For the text-containing cell, return its midpoint in (X, Y) coordinate format. 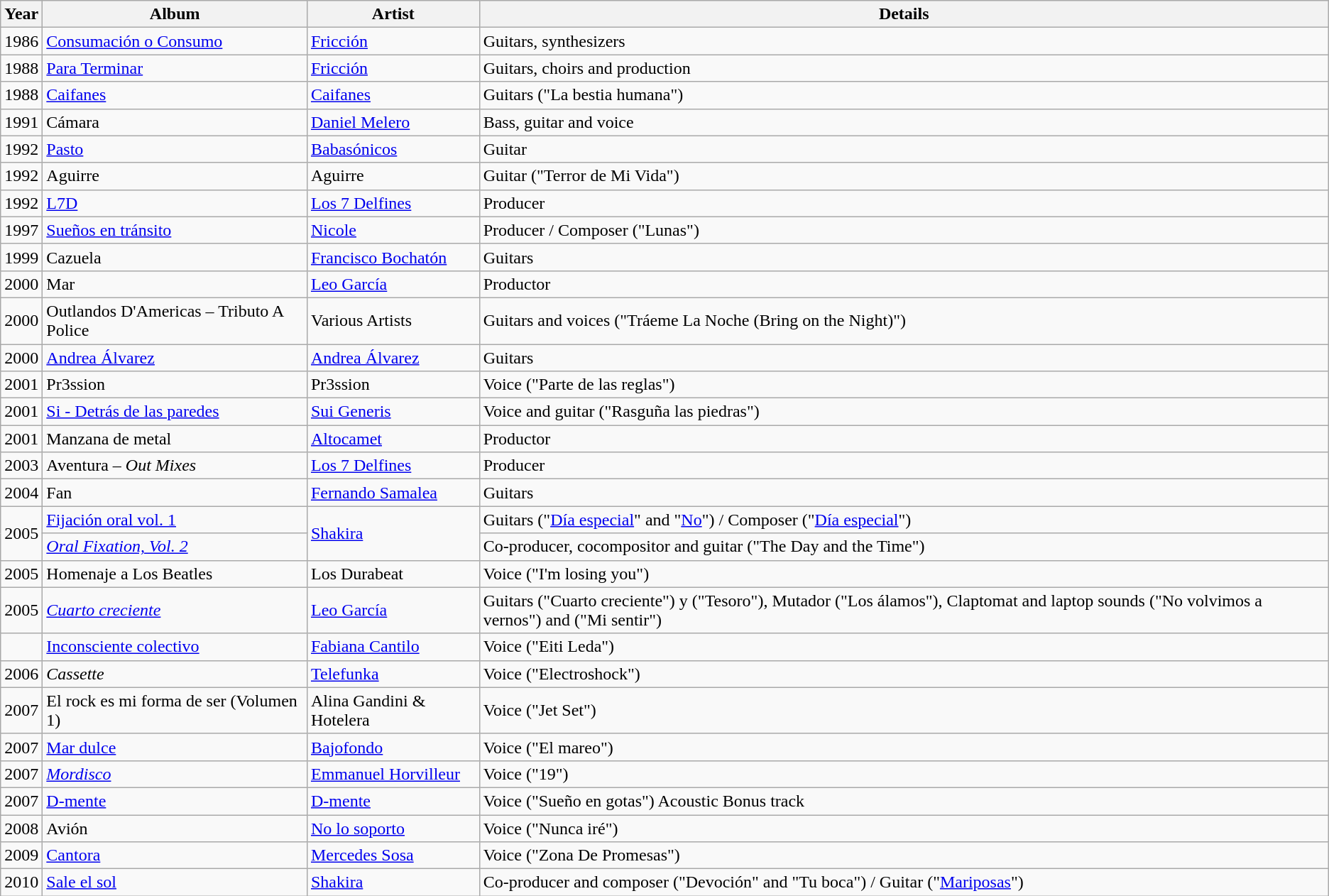
2003 (21, 466)
Guitar (904, 149)
Los Durabeat (393, 574)
Co-producer, cocompositor and guitar ("The Day and the Time") (904, 547)
1986 (21, 41)
Fijación oral vol. 1 (175, 520)
2009 (21, 856)
Cuarto creciente (175, 611)
Guitars and voices ("Tráeme La Noche (Bring on the Night)") (904, 321)
Alina Gandini & Hotelera (393, 710)
Pasto (175, 149)
Si - Detrás de las paredes (175, 412)
Bajofondo (393, 747)
Sueños en tránsito (175, 230)
Bass, guitar and voice (904, 122)
Guitar ("Terror de Mi Vida") (904, 176)
Co-producer and composer ("Devoción" and "Tu boca") / Guitar ("Mariposas") (904, 883)
1991 (21, 122)
Various Artists (393, 321)
1999 (21, 257)
Cantora (175, 856)
El rock es mi forma de ser (Volumen 1) (175, 710)
2008 (21, 829)
Para Terminar (175, 68)
Cassette (175, 674)
Emmanuel Horvilleur (393, 774)
Outlandos D'Americas – Tributo A Police (175, 321)
Details (904, 14)
Guitars, synthesizers (904, 41)
Guitars ("Cuarto creciente") y ("Tesoro"), Mutador ("Los álamos"), Claptomat and laptop sounds ("No volvimos a vernos") and ("Mi sentir") (904, 611)
Avión (175, 829)
Fabiana Cantilo (393, 647)
Voice ("19") (904, 774)
Sale el sol (175, 883)
Fan (175, 493)
Consumación o Consumo (175, 41)
Year (21, 14)
Guitars ("Día especial" and "No") / Composer ("Día especial") (904, 520)
Voice ("Eiti Leda") (904, 647)
Mar (175, 284)
Sui Generis (393, 412)
2004 (21, 493)
Mercedes Sosa (393, 856)
Voice ("El mareo") (904, 747)
Guitars, choirs and production (904, 68)
Producer / Composer ("Lunas") (904, 230)
Fernando Samalea (393, 493)
Artist (393, 14)
Album (175, 14)
Francisco Bochatón (393, 257)
Voice ("Sueño en gotas") Acoustic Bonus track (904, 801)
2006 (21, 674)
L7D (175, 203)
2010 (21, 883)
Voice ("Electroshock") (904, 674)
Altocamet (393, 439)
Voice ("Zona De Promesas") (904, 856)
Guitars ("La bestia humana") (904, 95)
Voice ("Parte de las reglas") (904, 385)
Voice ("Nunca iré") (904, 829)
Mar dulce (175, 747)
Daniel Melero (393, 122)
Manzana de metal (175, 439)
Inconsciente colectivo (175, 647)
Voice ("Jet Set") (904, 710)
Telefunka (393, 674)
Babasónicos (393, 149)
Nicole (393, 230)
Oral Fixation, Vol. 2 (175, 547)
Voice ("I'm losing you") (904, 574)
Voice and guitar ("Rasguña las piedras") (904, 412)
Aventura – Out Mixes (175, 466)
No lo soporto (393, 829)
1997 (21, 230)
Mordisco (175, 774)
Homenaje a Los Beatles (175, 574)
Cámara (175, 122)
Cazuela (175, 257)
